Output the [X, Y] coordinate of the center of the cell containing the given text.  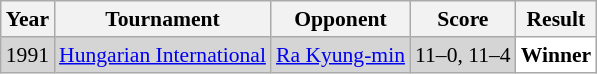
Year [28, 19]
Result [556, 19]
Opponent [340, 19]
Score [463, 19]
Ra Kyung-min [340, 55]
11–0, 11–4 [463, 55]
1991 [28, 55]
Hungarian International [162, 55]
Winner [556, 55]
Tournament [162, 19]
